Locate the cell with the specified text and output its [X, Y] center coordinate. 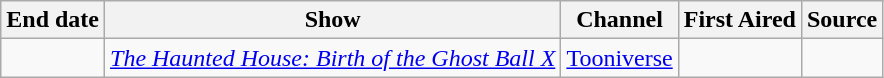
First Aired [740, 20]
Show [333, 20]
End date [53, 20]
Source [842, 20]
Tooniverse [620, 58]
The Haunted House: Birth of the Ghost Ball X [333, 58]
Channel [620, 20]
